Find where the given text appears and provide that cell's center as (X, Y) coordinate. 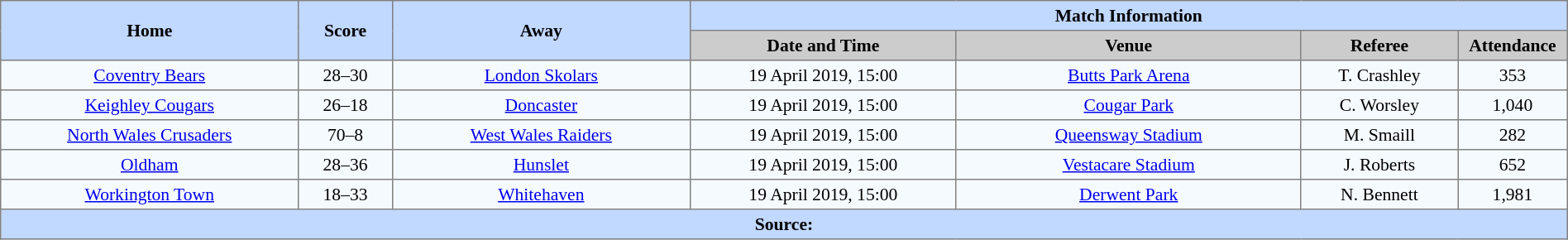
Cougar Park (1128, 105)
Date and Time (823, 46)
1,981 (1513, 194)
Score (346, 31)
Venue (1128, 46)
652 (1513, 165)
Source: (784, 224)
Coventry Bears (150, 75)
Butts Park Arena (1128, 75)
T. Crashley (1379, 75)
Derwent Park (1128, 194)
Queensway Stadium (1128, 135)
J. Roberts (1379, 165)
1,040 (1513, 105)
North Wales Crusaders (150, 135)
Oldham (150, 165)
Doncaster (541, 105)
London Skolars (541, 75)
Hunslet (541, 165)
Vestacare Stadium (1128, 165)
Away (541, 31)
N. Bennett (1379, 194)
28–36 (346, 165)
282 (1513, 135)
18–33 (346, 194)
Home (150, 31)
Match Information (1128, 16)
Keighley Cougars (150, 105)
70–8 (346, 135)
353 (1513, 75)
28–30 (346, 75)
26–18 (346, 105)
Attendance (1513, 46)
West Wales Raiders (541, 135)
C. Worsley (1379, 105)
M. Smaill (1379, 135)
Referee (1379, 46)
Whitehaven (541, 194)
Workington Town (150, 194)
